Locate the cell with the specified text and output its (x, y) center coordinate. 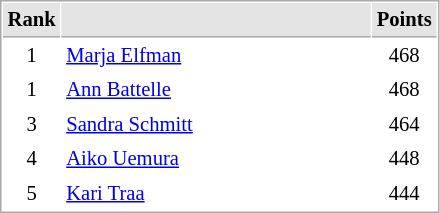
Aiko Uemura (216, 158)
444 (404, 194)
3 (32, 124)
Sandra Schmitt (216, 124)
5 (32, 194)
Marja Elfman (216, 56)
Kari Traa (216, 194)
464 (404, 124)
448 (404, 158)
Rank (32, 20)
Points (404, 20)
Ann Battelle (216, 90)
4 (32, 158)
